Find where the given text appears and provide that cell's center as [X, Y] coordinate. 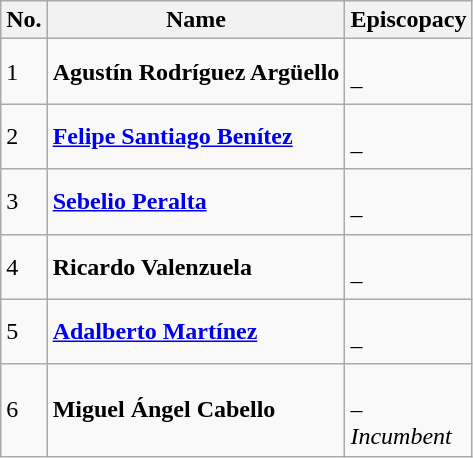
–Incumbent [408, 410]
No. [24, 20]
4 [24, 266]
2 [24, 136]
Episcopacy [408, 20]
6 [24, 410]
Ricardo Valenzuela [196, 266]
Felipe Santiago Benítez [196, 136]
Agustín Rodríguez Argüello [196, 72]
Name [196, 20]
Sebelio Peralta [196, 202]
Miguel Ángel Cabello [196, 410]
3 [24, 202]
1 [24, 72]
Adalberto Martínez [196, 332]
5 [24, 332]
